Output the [X, Y] coordinate of the center of the cell containing the given text.  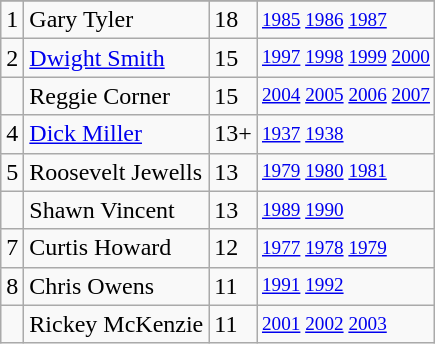
2 [12, 58]
Roosevelt Jewells [116, 172]
Reggie Corner [116, 96]
Rickey McKenzie [116, 324]
1991 1992 [346, 286]
Shawn Vincent [116, 210]
4 [12, 134]
Gary Tyler [116, 20]
1997 1998 1999 2000 [346, 58]
1985 1986 1987 [346, 20]
2004 2005 2006 2007 [346, 96]
7 [12, 248]
18 [234, 20]
Curtis Howard [116, 248]
Dick Miller [116, 134]
1979 1980 1981 [346, 172]
Chris Owens [116, 286]
13+ [234, 134]
1989 1990 [346, 210]
1977 1978 1979 [346, 248]
5 [12, 172]
8 [12, 286]
12 [234, 248]
1 [12, 20]
Dwight Smith [116, 58]
1937 1938 [346, 134]
2001 2002 2003 [346, 324]
